Determine the [X, Y] coordinate at the center of the cell enclosing the given text.  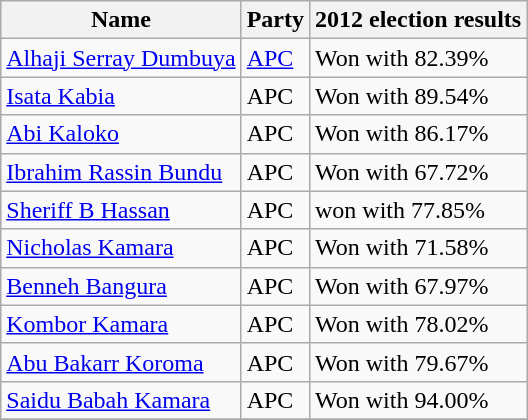
Won with 78.02% [418, 324]
Abu Bakarr Koroma [121, 362]
Won with 71.58% [418, 248]
2012 election results [418, 20]
Won with 82.39% [418, 58]
Name [121, 20]
won with 77.85% [418, 210]
Alhaji Serray Dumbuya [121, 58]
Abi Kaloko [121, 134]
Sheriff B Hassan [121, 210]
Nicholas Kamara [121, 248]
Isata Kabia [121, 96]
Won with 94.00% [418, 400]
Won with 79.67% [418, 362]
Kombor Kamara [121, 324]
Saidu Babah Kamara [121, 400]
Won with 86.17% [418, 134]
Benneh Bangura [121, 286]
Ibrahim Rassin Bundu [121, 172]
Won with 89.54% [418, 96]
Won with 67.97% [418, 286]
Won with 67.72% [418, 172]
Party [275, 20]
